Return the [x, y] coordinate for the center point of the cell that contains the specified text.  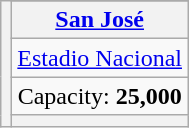
Capacity: 25,000 [100, 96]
Estadio Nacional [100, 58]
San José [100, 20]
